Provide the [x, y] coordinate of the cell's center where the given text is located.  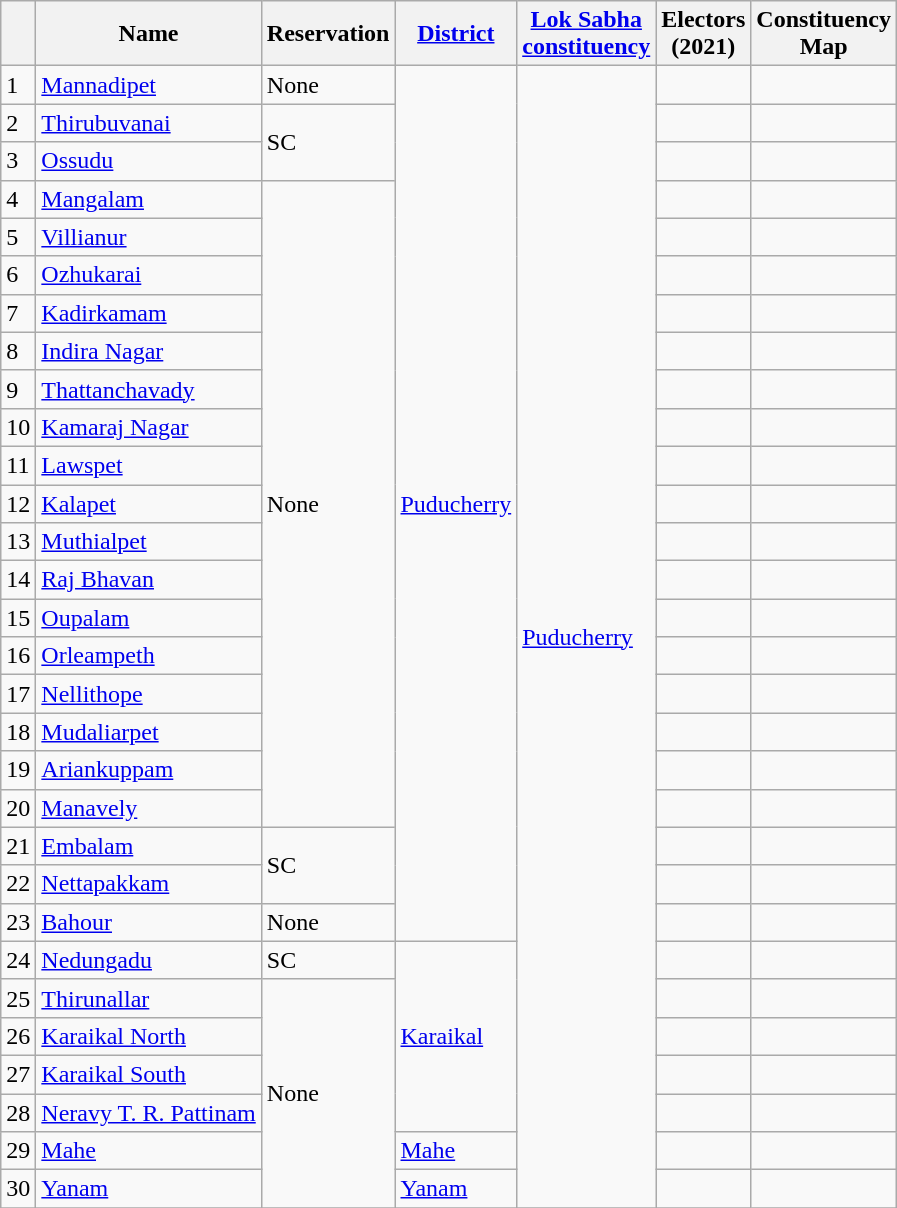
Ariankuppam [148, 770]
20 [18, 808]
Oupalam [148, 618]
3 [18, 161]
4 [18, 199]
14 [18, 580]
Neravy T. R. Pattinam [148, 1113]
Karaikal [456, 1036]
Electors(2021) [704, 34]
25 [18, 998]
Thattanchavady [148, 389]
Orleampeth [148, 656]
Kadirkamam [148, 313]
Nettapakkam [148, 884]
13 [18, 542]
21 [18, 846]
6 [18, 275]
28 [18, 1113]
Mangalam [148, 199]
5 [18, 237]
24 [18, 960]
Ossudu [148, 161]
Muthialpet [148, 542]
7 [18, 313]
ConstituencyMap [824, 34]
10 [18, 427]
Embalam [148, 846]
22 [18, 884]
Reservation [328, 34]
15 [18, 618]
Karaikal South [148, 1074]
27 [18, 1074]
23 [18, 922]
Name [148, 34]
Ozhukarai [148, 275]
Nedungadu [148, 960]
Mannadipet [148, 85]
Lawspet [148, 465]
Bahour [148, 922]
16 [18, 656]
2 [18, 123]
Villianur [148, 237]
19 [18, 770]
8 [18, 351]
Kalapet [148, 503]
Nellithope [148, 694]
12 [18, 503]
Mudaliarpet [148, 732]
District [456, 34]
17 [18, 694]
11 [18, 465]
9 [18, 389]
29 [18, 1151]
26 [18, 1036]
Indira Nagar [148, 351]
Thirubuvanai [148, 123]
Karaikal North [148, 1036]
Raj Bhavan [148, 580]
18 [18, 732]
Thirunallar [148, 998]
Lok Sabhaconstituency [586, 34]
30 [18, 1189]
Kamaraj Nagar [148, 427]
1 [18, 85]
Manavely [148, 808]
